Locate the cell with the specified text and output its [x, y] center coordinate. 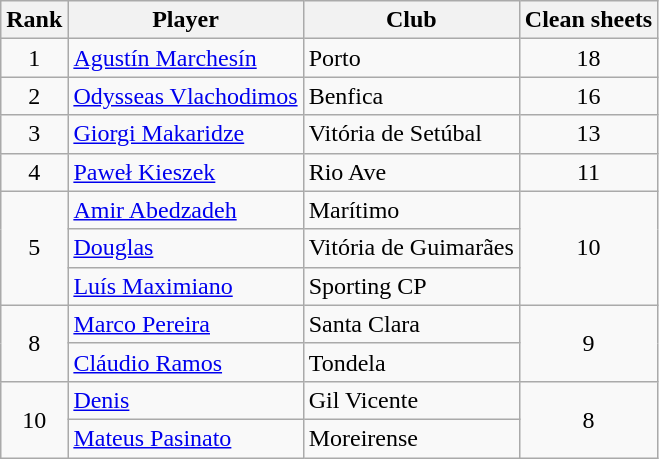
Benfica [411, 96]
Marítimo [411, 210]
11 [588, 172]
Santa Clara [411, 324]
1 [34, 58]
2 [34, 96]
Rio Ave [411, 172]
Club [411, 20]
Porto [411, 58]
Gil Vicente [411, 400]
Odysseas Vlachodimos [186, 96]
Giorgi Makaridze [186, 134]
4 [34, 172]
Rank [34, 20]
18 [588, 58]
Paweł Kieszek [186, 172]
Cláudio Ramos [186, 362]
Sporting CP [411, 286]
Vitória de Guimarães [411, 248]
16 [588, 96]
Luís Maximiano [186, 286]
3 [34, 134]
Agustín Marchesín [186, 58]
Vitória de Setúbal [411, 134]
Douglas [186, 248]
Denis [186, 400]
9 [588, 343]
Clean sheets [588, 20]
Moreirense [411, 438]
Player [186, 20]
5 [34, 248]
Marco Pereira [186, 324]
13 [588, 134]
Mateus Pasinato [186, 438]
Amir Abedzadeh [186, 210]
Tondela [411, 362]
